From the cell containing the given text, extract its center point as [x, y] coordinate. 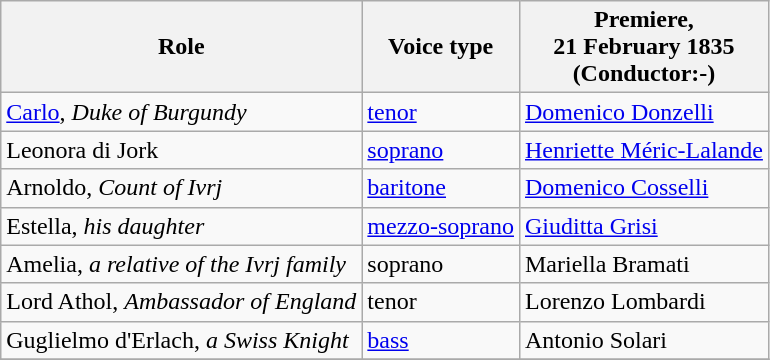
Lord Athol, Ambassador of England [182, 302]
Arnoldo, Count of Ivrj [182, 188]
Voice type [441, 47]
Carlo, Duke of Burgundy [182, 112]
Role [182, 47]
Estella, his daughter [182, 226]
mezzo-soprano [441, 226]
Lorenzo Lombardi [644, 302]
baritone [441, 188]
Amelia, a relative of the Ivrj family [182, 264]
Giuditta Grisi [644, 226]
Leonora di Jork [182, 150]
Domenico Cosselli [644, 188]
Guglielmo d'Erlach, a Swiss Knight [182, 340]
Premiere,21 February 1835(Conductor:-) [644, 47]
Domenico Donzelli [644, 112]
Mariella Bramati [644, 264]
Henriette Méric-Lalande [644, 150]
Antonio Solari [644, 340]
bass [441, 340]
